Pinpoint the cell where the given text exists, returning its [X, Y] midpoint coordinate. 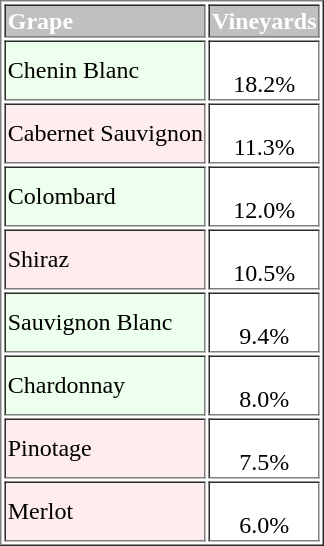
Merlot [106, 512]
Grape [106, 20]
Pinotage [106, 448]
Chenin Blanc [106, 70]
Vineyards [264, 20]
Shiraz [106, 260]
Colombard [106, 196]
Cabernet Sauvignon [106, 134]
Sauvignon Blanc [106, 322]
Chardonnay [106, 386]
